Output the (x, y) coordinate of the center of the cell containing the given text.  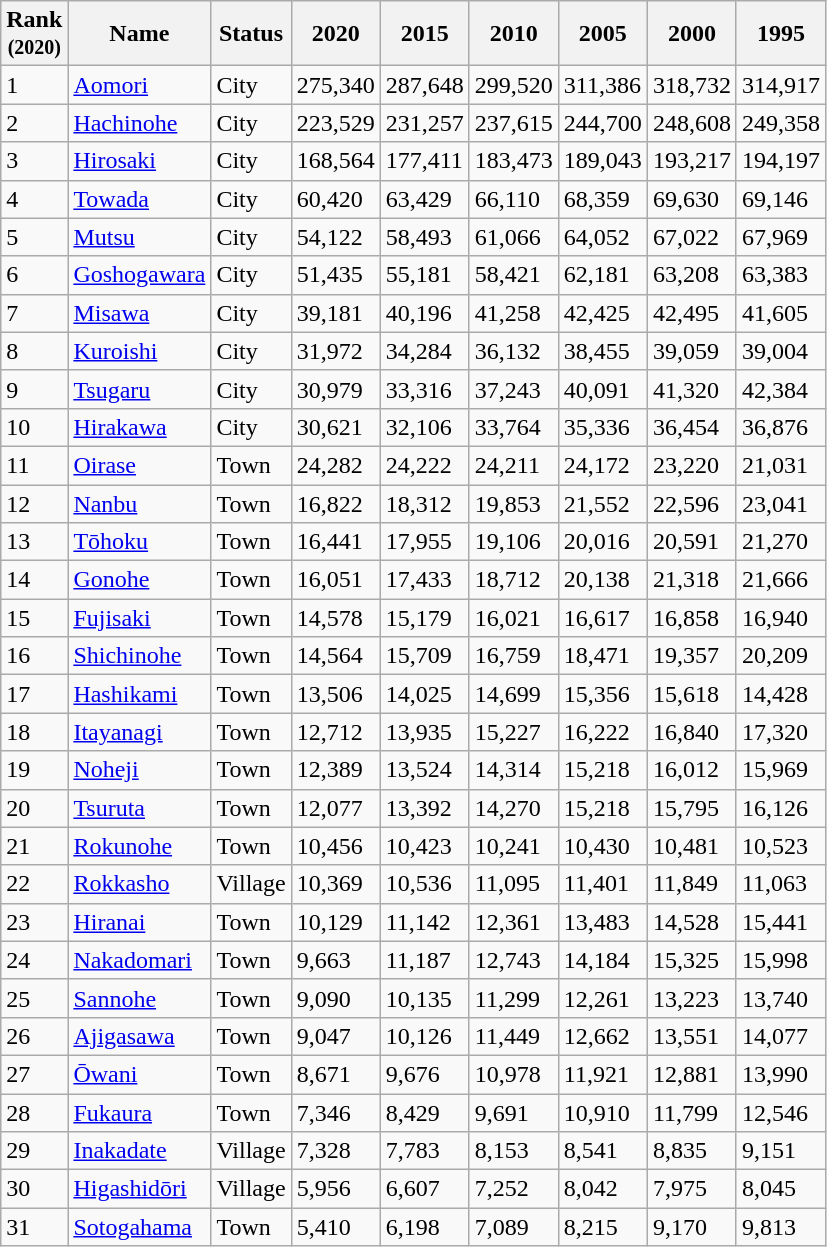
24,222 (424, 465)
31 (34, 1227)
17,320 (780, 732)
32,106 (424, 427)
6,198 (424, 1227)
2005 (602, 34)
10 (34, 427)
9,663 (336, 960)
15 (34, 618)
14,184 (602, 960)
7,328 (336, 1151)
10,430 (602, 846)
15,179 (424, 618)
177,411 (424, 161)
12,361 (514, 922)
16,858 (692, 618)
13,740 (780, 998)
61,066 (514, 237)
10,423 (424, 846)
15,795 (692, 808)
Higashidōri (140, 1189)
21 (34, 846)
20,591 (692, 542)
11,849 (692, 884)
17 (34, 694)
10,978 (514, 1074)
40,196 (424, 313)
Mutsu (140, 237)
18,712 (514, 580)
10,910 (602, 1113)
67,969 (780, 237)
8,429 (424, 1113)
9,047 (336, 1036)
8,042 (602, 1189)
62,181 (602, 275)
58,493 (424, 237)
2010 (514, 34)
Nakadomari (140, 960)
19,853 (514, 503)
41,258 (514, 313)
30,621 (336, 427)
36,454 (692, 427)
15,998 (780, 960)
2020 (336, 34)
11,095 (514, 884)
8,215 (602, 1227)
231,257 (424, 123)
42,425 (602, 313)
15,441 (780, 922)
Tōhoku (140, 542)
69,146 (780, 199)
14,314 (514, 770)
Noheji (140, 770)
26 (34, 1036)
193,217 (692, 161)
168,564 (336, 161)
30,979 (336, 389)
Goshogawara (140, 275)
11,921 (602, 1074)
Hachinohe (140, 123)
Aomori (140, 85)
24,211 (514, 465)
64,052 (602, 237)
16,940 (780, 618)
63,208 (692, 275)
287,648 (424, 85)
41,320 (692, 389)
9,691 (514, 1113)
22 (34, 884)
17,433 (424, 580)
6 (34, 275)
14,564 (336, 656)
22,596 (692, 503)
14,270 (514, 808)
15,618 (692, 694)
12,077 (336, 808)
10,481 (692, 846)
14,077 (780, 1036)
16,617 (602, 618)
60,420 (336, 199)
7,975 (692, 1189)
2015 (424, 34)
4 (34, 199)
16 (34, 656)
28 (34, 1113)
2000 (692, 34)
16,822 (336, 503)
Inakadate (140, 1151)
11 (34, 465)
311,386 (602, 85)
14,528 (692, 922)
10,369 (336, 884)
21,552 (602, 503)
18 (34, 732)
Towada (140, 199)
7,252 (514, 1189)
8,671 (336, 1074)
5,410 (336, 1227)
41,605 (780, 313)
Rank(2020) (34, 34)
16,126 (780, 808)
Hirakawa (140, 427)
8 (34, 351)
66,110 (514, 199)
12,712 (336, 732)
19,357 (692, 656)
12,743 (514, 960)
6,607 (424, 1189)
31,972 (336, 351)
39,181 (336, 313)
Fukaura (140, 1113)
9,151 (780, 1151)
10,135 (424, 998)
25 (34, 998)
Hiranai (140, 922)
19,106 (514, 542)
63,429 (424, 199)
10,536 (424, 884)
Fujisaki (140, 618)
Gonohe (140, 580)
20 (34, 808)
33,316 (424, 389)
3 (34, 161)
38,455 (602, 351)
11,063 (780, 884)
8,835 (692, 1151)
42,495 (692, 313)
237,615 (514, 123)
9 (34, 389)
12,389 (336, 770)
249,358 (780, 123)
Tsuruta (140, 808)
68,359 (602, 199)
16,012 (692, 770)
9,813 (780, 1227)
314,917 (780, 85)
5 (34, 237)
16,759 (514, 656)
275,340 (336, 85)
Oirase (140, 465)
13,935 (424, 732)
8,541 (602, 1151)
20,138 (602, 580)
11,187 (424, 960)
24 (34, 960)
15,969 (780, 770)
40,091 (602, 389)
13,483 (602, 922)
16,441 (336, 542)
12,662 (602, 1036)
14 (34, 580)
Shichinohe (140, 656)
Name (140, 34)
63,383 (780, 275)
189,043 (602, 161)
14,699 (514, 694)
36,132 (514, 351)
19 (34, 770)
21,270 (780, 542)
20,016 (602, 542)
12,546 (780, 1113)
248,608 (692, 123)
21,666 (780, 580)
15,356 (602, 694)
11,299 (514, 998)
11,142 (424, 922)
244,700 (602, 123)
24,282 (336, 465)
23,041 (780, 503)
Itayanagi (140, 732)
183,473 (514, 161)
34,284 (424, 351)
10,126 (424, 1036)
1995 (780, 34)
24,172 (602, 465)
16,840 (692, 732)
17,955 (424, 542)
Kuroishi (140, 351)
Hashikami (140, 694)
10,129 (336, 922)
5,956 (336, 1189)
Misawa (140, 313)
9,170 (692, 1227)
51,435 (336, 275)
13,990 (780, 1074)
23 (34, 922)
Tsugaru (140, 389)
30 (34, 1189)
13 (34, 542)
54,122 (336, 237)
29 (34, 1151)
12 (34, 503)
21,318 (692, 580)
20,209 (780, 656)
13,223 (692, 998)
194,197 (780, 161)
13,551 (692, 1036)
1 (34, 85)
14,025 (424, 694)
11,401 (602, 884)
39,004 (780, 351)
18,471 (602, 656)
2 (34, 123)
15,709 (424, 656)
Ōwani (140, 1074)
Ajigasawa (140, 1036)
299,520 (514, 85)
35,336 (602, 427)
9,090 (336, 998)
7,783 (424, 1151)
13,392 (424, 808)
9,676 (424, 1074)
67,022 (692, 237)
15,325 (692, 960)
12,881 (692, 1074)
Rokunohe (140, 846)
223,529 (336, 123)
7 (34, 313)
7,346 (336, 1113)
18,312 (424, 503)
Nanbu (140, 503)
10,523 (780, 846)
69,630 (692, 199)
23,220 (692, 465)
10,456 (336, 846)
Sannohe (140, 998)
27 (34, 1074)
13,506 (336, 694)
16,222 (602, 732)
55,181 (424, 275)
Hirosaki (140, 161)
16,021 (514, 618)
21,031 (780, 465)
11,799 (692, 1113)
15,227 (514, 732)
33,764 (514, 427)
14,428 (780, 694)
13,524 (424, 770)
Rokkasho (140, 884)
7,089 (514, 1227)
58,421 (514, 275)
12,261 (602, 998)
37,243 (514, 389)
11,449 (514, 1036)
318,732 (692, 85)
8,045 (780, 1189)
16,051 (336, 580)
36,876 (780, 427)
42,384 (780, 389)
39,059 (692, 351)
8,153 (514, 1151)
Status (251, 34)
10,241 (514, 846)
Sotogahama (140, 1227)
14,578 (336, 618)
